Capture the cell that displays the provided text and extract its [x, y] central coordinate. 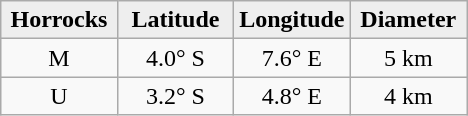
Longitude [292, 20]
Latitude [175, 20]
4.0° S [175, 58]
Diameter [408, 20]
Horrocks [59, 20]
4 km [408, 96]
3.2° S [175, 96]
4.8° E [292, 96]
M [59, 58]
U [59, 96]
5 km [408, 58]
7.6° E [292, 58]
